Determine the (X, Y) coordinate at the center of the cell enclosing the given text.  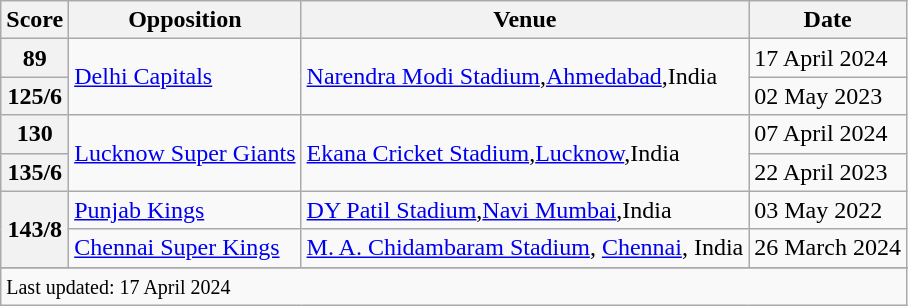
Punjab Kings (185, 210)
Opposition (185, 20)
135/6 (35, 172)
Lucknow Super Giants (185, 153)
Chennai Super Kings (185, 248)
Date (828, 20)
130 (35, 134)
03 May 2022 (828, 210)
Last updated: 17 April 2024 (454, 286)
M. A. Chidambaram Stadium, Chennai, India (525, 248)
89 (35, 58)
Narendra Modi Stadium,Ahmedabad,India (525, 77)
Ekana Cricket Stadium,Lucknow,India (525, 153)
02 May 2023 (828, 96)
Score (35, 20)
22 April 2023 (828, 172)
Venue (525, 20)
07 April 2024 (828, 134)
Delhi Capitals (185, 77)
DY Patil Stadium,Navi Mumbai,India (525, 210)
125/6 (35, 96)
17 April 2024 (828, 58)
26 March 2024 (828, 248)
143/8 (35, 229)
